Extract the (X, Y) coordinate from the center of the cell holding the provided text.  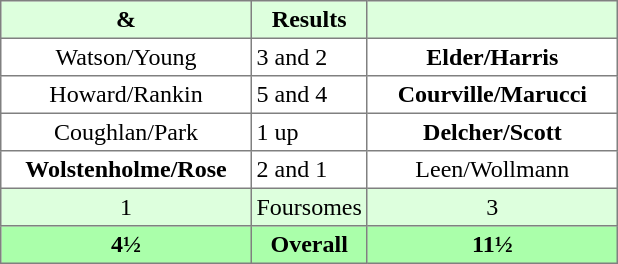
Leen/Wollmann (492, 170)
Elder/Harris (492, 57)
Wolstenholme/Rose (126, 170)
3 (492, 207)
Watson/Young (126, 57)
5 and 4 (309, 95)
Results (309, 20)
Foursomes (309, 207)
Courville/Marucci (492, 95)
1 (126, 207)
& (126, 20)
1 up (309, 132)
Delcher/Scott (492, 132)
Coughlan/Park (126, 132)
2 and 1 (309, 170)
4½ (126, 245)
11½ (492, 245)
3 and 2 (309, 57)
Overall (309, 245)
Howard/Rankin (126, 95)
